Return the (X, Y) coordinate for the center point of the cell that contains the specified text.  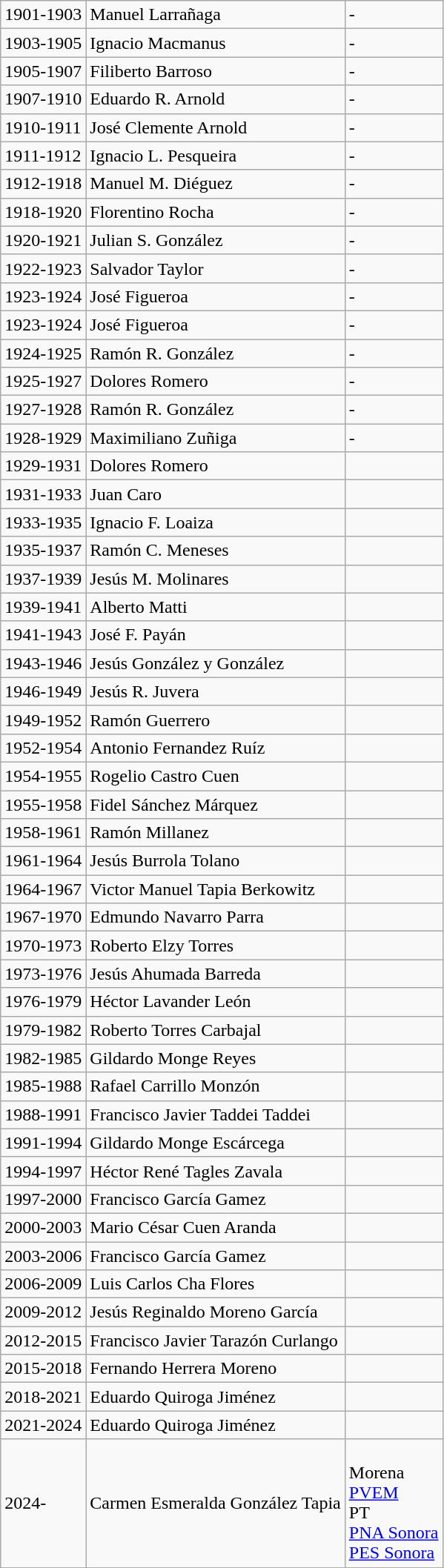
Maximiliano Zuñiga (215, 438)
Jesús Burrola Tolano (215, 861)
Fernando Herrera Moreno (215, 1369)
1973-1976 (43, 974)
Roberto Torres Carbajal (215, 1030)
1910-1911 (43, 127)
1997-2000 (43, 1199)
1941-1943 (43, 635)
Filiberto Barroso (215, 71)
Ignacio L. Pesqueira (215, 156)
1943-1946 (43, 663)
1922-1923 (43, 268)
1964-1967 (43, 889)
1929-1931 (43, 466)
Victor Manuel Tapia Berkowitz (215, 889)
Francisco Javier Taddei Taddei (215, 1114)
1952-1954 (43, 748)
1961-1964 (43, 861)
Edmundo Navarro Parra (215, 917)
1994-1997 (43, 1171)
Manuel M. Diéguez (215, 184)
1939-1941 (43, 607)
Jesús R. Juvera (215, 691)
2006-2009 (43, 1284)
1928-1929 (43, 438)
2015-2018 (43, 1369)
1958-1961 (43, 833)
Rafael Carrillo Monzón (215, 1086)
2018-2021 (43, 1397)
1903-1905 (43, 43)
Antonio Fernandez Ruíz (215, 748)
1912-1918 (43, 184)
1907-1910 (43, 99)
1933-1935 (43, 522)
1970-1973 (43, 946)
1955-1958 (43, 804)
1967-1970 (43, 917)
Luis Carlos Cha Flores (215, 1284)
Jesús Reginaldo Moreno García (215, 1312)
1991-1994 (43, 1143)
1901-1903 (43, 15)
1905-1907 (43, 71)
1935-1937 (43, 551)
Carmen Esmeralda González Tapia (215, 1503)
Gildardo Monge Reyes (215, 1058)
Manuel Larrañaga (215, 15)
2012-2015 (43, 1341)
1937-1939 (43, 579)
Eduardo R. Arnold (215, 99)
Gildardo Monge Escárcega (215, 1143)
1988-1991 (43, 1114)
1931-1933 (43, 494)
2024- (43, 1503)
Roberto Elzy Torres (215, 946)
1979-1982 (43, 1030)
2009-2012 (43, 1312)
Héctor René Tagles Zavala (215, 1171)
Francisco Javier Tarazón Curlango (215, 1341)
2000-2003 (43, 1227)
Julian S. González (215, 240)
Juan Caro (215, 494)
1920-1921 (43, 240)
1954-1955 (43, 776)
Rogelio Castro Cuen (215, 776)
Héctor Lavander León (215, 1002)
1976-1979 (43, 1002)
1918-1920 (43, 212)
Ramón C. Meneses (215, 551)
2021-2024 (43, 1425)
2003-2006 (43, 1256)
1982-1985 (43, 1058)
Ramón Guerrero (215, 720)
Morena PVEM PT PNA Sonora PES Sonora (394, 1503)
José F. Payán (215, 635)
José Clemente Arnold (215, 127)
Jesús Ahumada Barreda (215, 974)
Salvador Taylor (215, 268)
Florentino Rocha (215, 212)
Fidel Sánchez Márquez (215, 804)
Jesús M. Molinares (215, 579)
Ignacio F. Loaiza (215, 522)
1925-1927 (43, 382)
1927-1928 (43, 410)
1924-1925 (43, 353)
1985-1988 (43, 1086)
Ramón Millanez (215, 833)
Jesús González y González (215, 663)
Ignacio Macmanus (215, 43)
1946-1949 (43, 691)
Alberto Matti (215, 607)
1911-1912 (43, 156)
Mario César Cuen Aranda (215, 1227)
1949-1952 (43, 720)
